Find where the given text appears and provide that cell's center as (X, Y) coordinate. 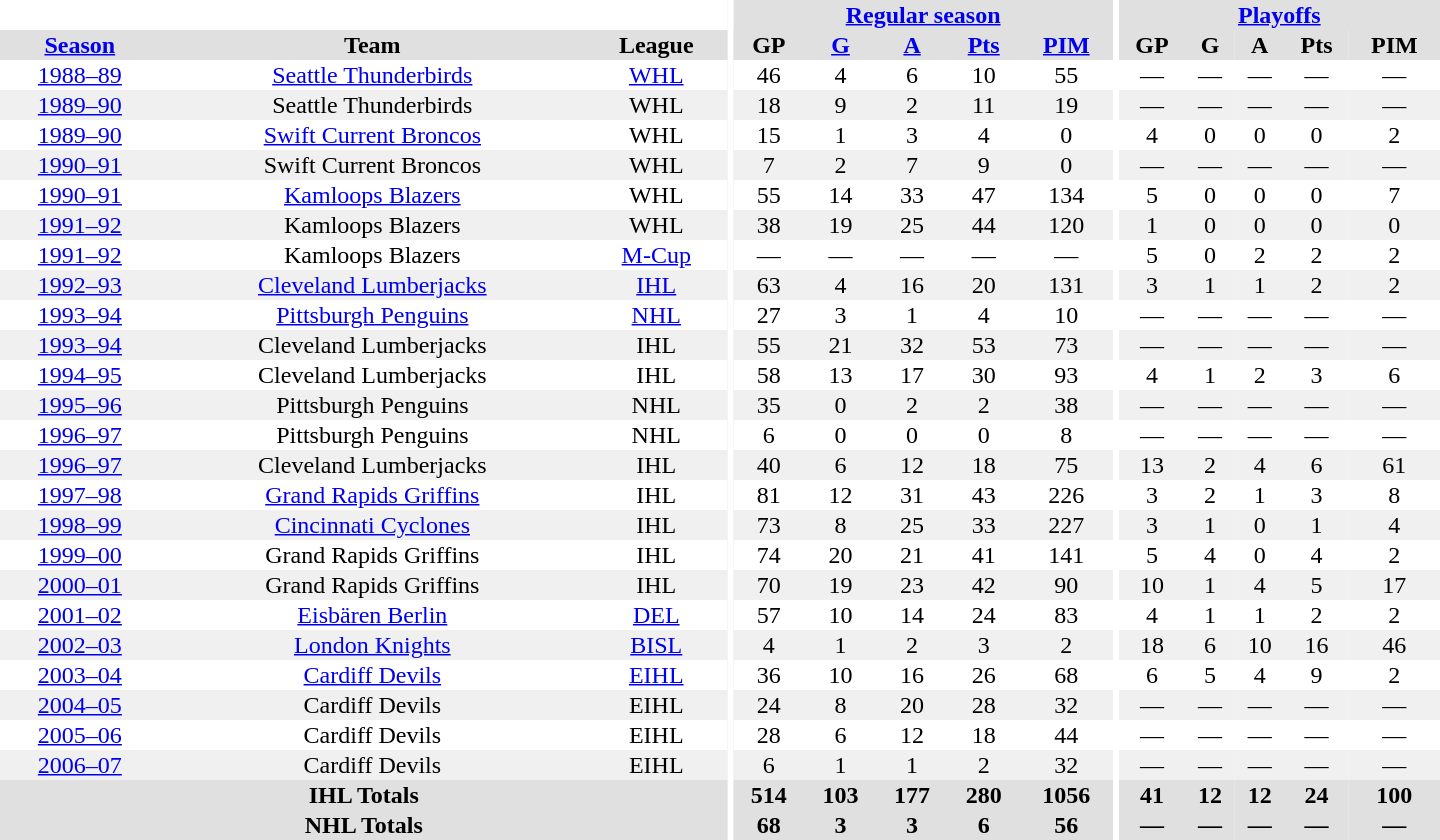
74 (769, 555)
1992–93 (80, 285)
70 (769, 585)
83 (1066, 615)
1056 (1066, 795)
15 (769, 135)
57 (769, 615)
63 (769, 285)
IHL Totals (364, 795)
2001–02 (80, 615)
Regular season (923, 15)
30 (984, 375)
40 (769, 465)
75 (1066, 465)
56 (1066, 825)
1999–00 (80, 555)
NHL Totals (364, 825)
BISL (656, 645)
53 (984, 345)
1998–99 (80, 525)
514 (769, 795)
36 (769, 675)
43 (984, 495)
47 (984, 195)
35 (769, 405)
103 (841, 795)
58 (769, 375)
M-Cup (656, 255)
177 (912, 795)
Playoffs (1280, 15)
227 (1066, 525)
2004–05 (80, 705)
2002–03 (80, 645)
42 (984, 585)
1994–95 (80, 375)
23 (912, 585)
100 (1394, 795)
1997–98 (80, 495)
93 (1066, 375)
Team (372, 45)
81 (769, 495)
2000–01 (80, 585)
90 (1066, 585)
31 (912, 495)
226 (1066, 495)
2003–04 (80, 675)
Cincinnati Cyclones (372, 525)
26 (984, 675)
2005–06 (80, 735)
11 (984, 105)
1995–96 (80, 405)
2006–07 (80, 765)
61 (1394, 465)
141 (1066, 555)
27 (769, 315)
280 (984, 795)
134 (1066, 195)
London Knights (372, 645)
1988–89 (80, 75)
Eisbären Berlin (372, 615)
DEL (656, 615)
Season (80, 45)
League (656, 45)
120 (1066, 225)
131 (1066, 285)
